Output the [x, y] coordinate of the center of the cell containing the given text.  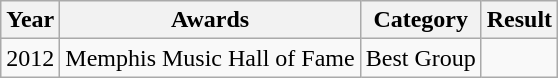
Awards [210, 20]
Result [519, 20]
Memphis Music Hall of Fame [210, 58]
2012 [30, 58]
Category [420, 20]
Best Group [420, 58]
Year [30, 20]
